Find where the given text appears and provide that cell's center as (X, Y) coordinate. 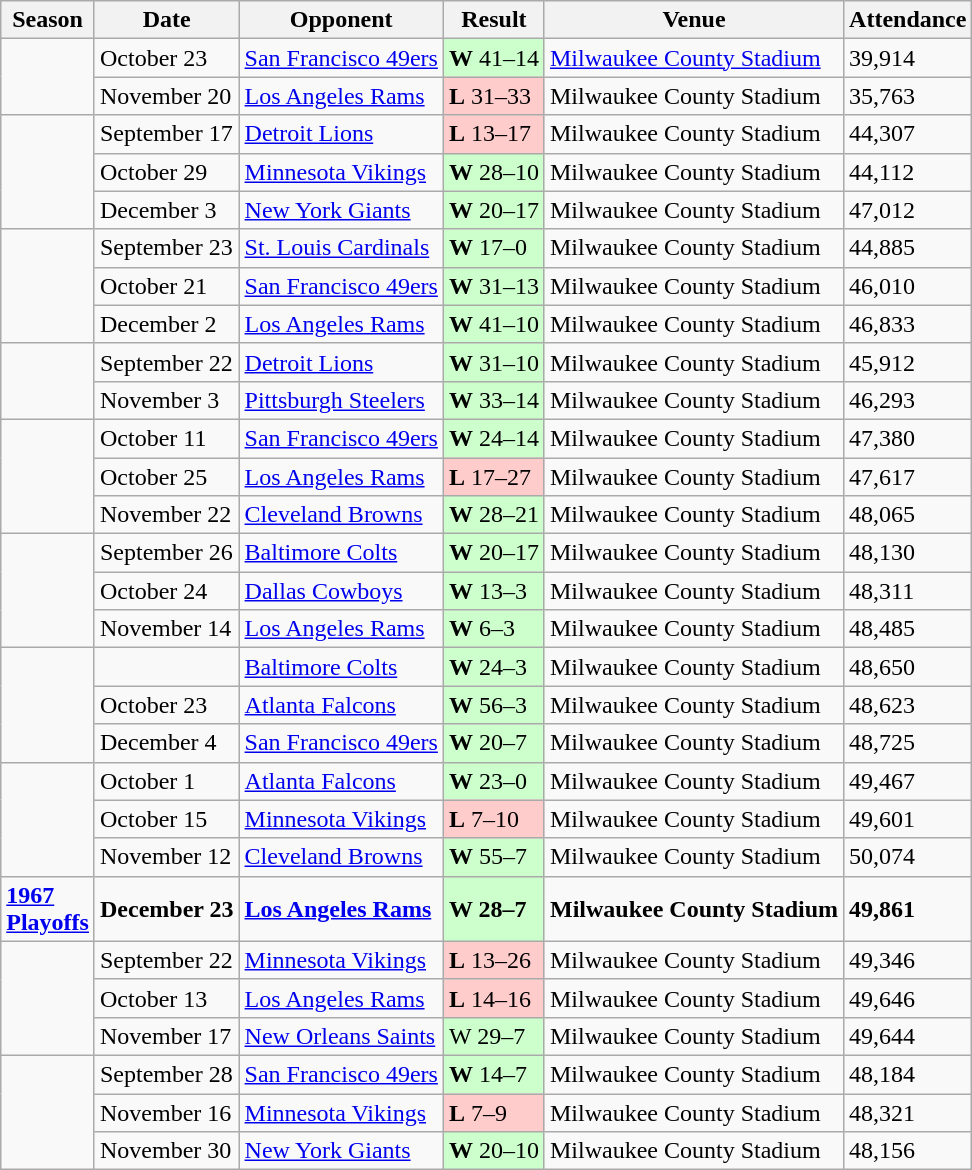
November 16 (166, 1113)
W 17–0 (494, 248)
50,074 (908, 857)
L 13–17 (494, 134)
October 15 (166, 819)
46,293 (908, 400)
48,725 (908, 743)
St. Louis Cardinals (341, 248)
W 56–3 (494, 705)
49,644 (908, 1036)
December 2 (166, 324)
49,601 (908, 819)
44,307 (908, 134)
48,650 (908, 667)
W 24–3 (494, 667)
December 23 (166, 908)
November 3 (166, 400)
W 28–10 (494, 172)
W 23–0 (494, 781)
48,321 (908, 1113)
W 33–14 (494, 400)
Dallas Cowboys (341, 591)
September 23 (166, 248)
November 17 (166, 1036)
L 7–9 (494, 1113)
October 21 (166, 286)
48,623 (908, 705)
W 41–10 (494, 324)
September 17 (166, 134)
W 14–7 (494, 1074)
W 20–7 (494, 743)
October 29 (166, 172)
November 30 (166, 1151)
45,912 (908, 362)
W 55–7 (494, 857)
L 7–10 (494, 819)
49,346 (908, 960)
W 31–10 (494, 362)
48,485 (908, 629)
49,861 (908, 908)
46,010 (908, 286)
49,467 (908, 781)
48,156 (908, 1151)
48,184 (908, 1074)
W 28–21 (494, 515)
W 20–10 (494, 1151)
48,065 (908, 515)
44,885 (908, 248)
October 1 (166, 781)
L 13–26 (494, 960)
Result (494, 20)
W 31–13 (494, 286)
L 14–16 (494, 998)
W 13–3 (494, 591)
47,012 (908, 210)
Date (166, 20)
46,833 (908, 324)
November 20 (166, 96)
W 6–3 (494, 629)
W 28–7 (494, 908)
November 14 (166, 629)
September 28 (166, 1074)
November 22 (166, 515)
1967 Playoffs (48, 908)
October 11 (166, 438)
Season (48, 20)
Attendance (908, 20)
48,311 (908, 591)
47,380 (908, 438)
47,617 (908, 477)
Pittsburgh Steelers (341, 400)
L 17–27 (494, 477)
W 41–14 (494, 58)
Venue (694, 20)
October 24 (166, 591)
W 24–14 (494, 438)
December 3 (166, 210)
39,914 (908, 58)
48,130 (908, 553)
44,112 (908, 172)
Opponent (341, 20)
L 31–33 (494, 96)
35,763 (908, 96)
September 26 (166, 553)
October 13 (166, 998)
49,646 (908, 998)
October 25 (166, 477)
December 4 (166, 743)
November 12 (166, 857)
New Orleans Saints (341, 1036)
W 29–7 (494, 1036)
